From the cell containing the given text, extract its center point as (x, y) coordinate. 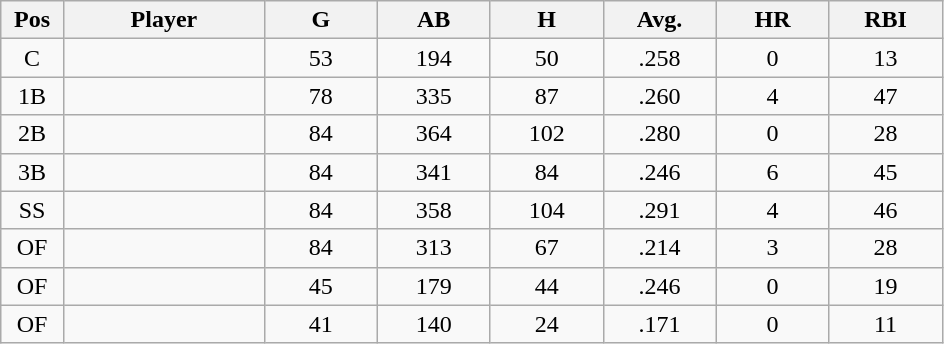
AB (434, 20)
104 (546, 210)
53 (320, 58)
358 (434, 210)
.260 (660, 96)
364 (434, 134)
13 (886, 58)
335 (434, 96)
6 (772, 172)
47 (886, 96)
Pos (32, 20)
46 (886, 210)
SS (32, 210)
C (32, 58)
87 (546, 96)
1B (32, 96)
RBI (886, 20)
11 (886, 324)
.214 (660, 248)
Avg. (660, 20)
179 (434, 286)
102 (546, 134)
67 (546, 248)
44 (546, 286)
Player (164, 20)
.171 (660, 324)
3 (772, 248)
G (320, 20)
HR (772, 20)
78 (320, 96)
2B (32, 134)
.258 (660, 58)
313 (434, 248)
194 (434, 58)
24 (546, 324)
19 (886, 286)
341 (434, 172)
3B (32, 172)
H (546, 20)
.280 (660, 134)
140 (434, 324)
.291 (660, 210)
41 (320, 324)
50 (546, 58)
